Return [x, y] of the center of cell containing provided text 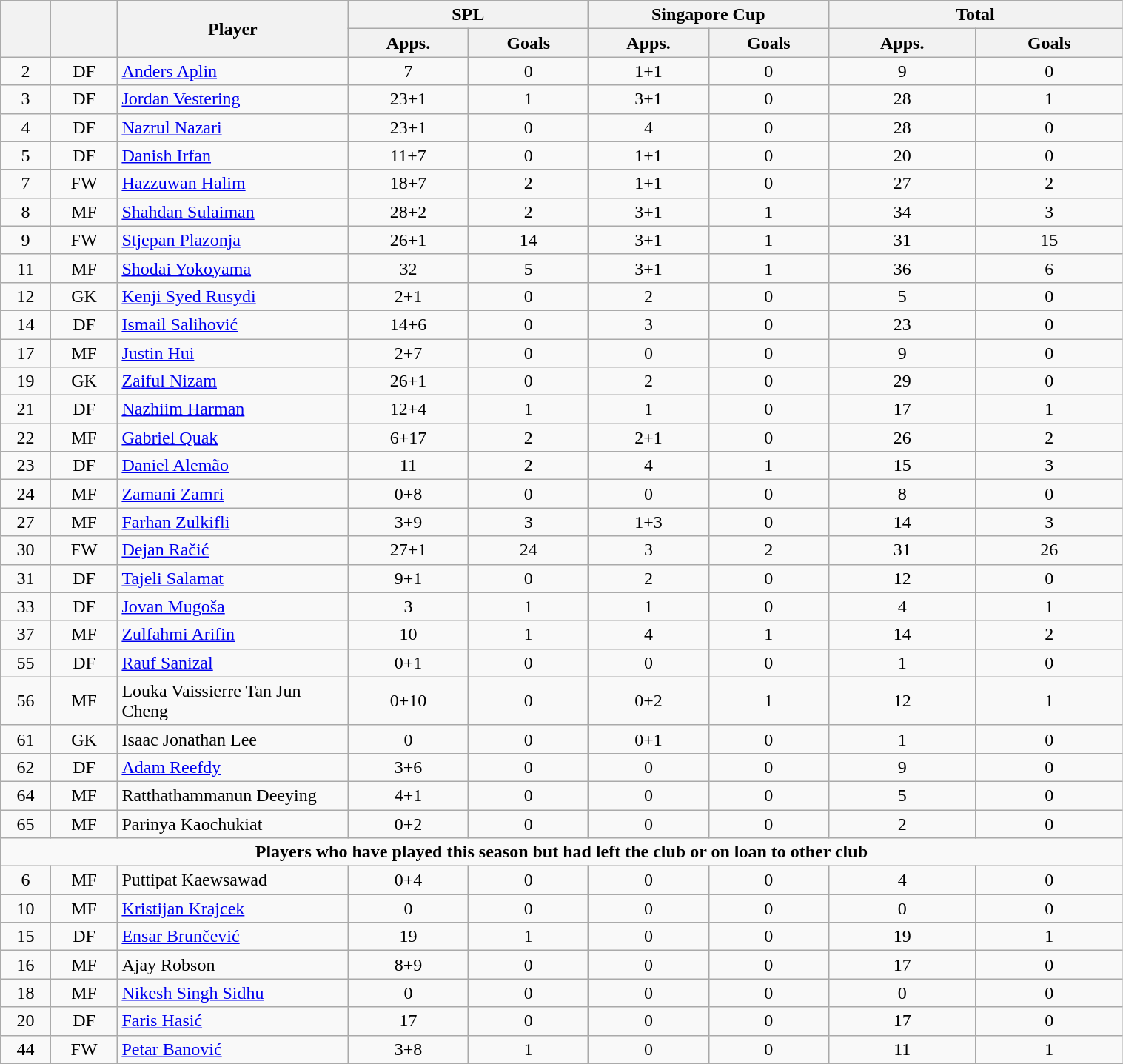
2+7 [409, 353]
Farhan Zulkifli [232, 522]
61 [26, 739]
Ensar Brunčević [232, 937]
Jordan Vestering [232, 99]
Zulfahmi Arifin [232, 635]
Kristijan Krajcek [232, 909]
3+8 [409, 1049]
Kenji Syed Rusydi [232, 296]
Zaiful Nizam [232, 381]
Player [232, 29]
3+9 [409, 522]
0+4 [409, 880]
Tajeli Salamat [232, 578]
34 [902, 212]
29 [902, 381]
Daniel Alemão [232, 466]
Petar Banović [232, 1049]
Gabriel Quak [232, 438]
32 [409, 268]
Stjepan Plazonja [232, 240]
30 [26, 550]
18+7 [409, 184]
0+10 [409, 700]
65 [26, 824]
Puttipat Kaewsawad [232, 880]
Total [976, 15]
12+4 [409, 409]
37 [26, 635]
64 [26, 795]
1+3 [648, 522]
62 [26, 767]
28+2 [409, 212]
Adam Reefdy [232, 767]
44 [26, 1049]
Players who have played this season but had left the club or on loan to other club [561, 852]
16 [26, 965]
27+1 [409, 550]
Hazzuwan Halim [232, 184]
Ratthathammanun Deeying [232, 795]
Nazrul Nazari [232, 127]
Faris Hasić [232, 1021]
Anders Aplin [232, 71]
Jovan Mugoša [232, 606]
6+17 [409, 438]
21 [26, 409]
Shahdan Sulaiman [232, 212]
36 [902, 268]
Rauf Sanizal [232, 663]
Nikesh Singh Sidhu [232, 993]
Shodai Yokoyama [232, 268]
Justin Hui [232, 353]
3+6 [409, 767]
Nazhiim Harman [232, 409]
56 [26, 700]
55 [26, 663]
Ismail Salihović [232, 324]
SPL [468, 15]
Parinya Kaochukiat [232, 824]
33 [26, 606]
Isaac Jonathan Lee [232, 739]
22 [26, 438]
18 [26, 993]
Danish Irfan [232, 155]
0+8 [409, 494]
Singapore Cup [709, 15]
11+7 [409, 155]
8+9 [409, 965]
4+1 [409, 795]
Dejan Račić [232, 550]
14+6 [409, 324]
Zamani Zamri [232, 494]
Ajay Robson [232, 965]
Louka Vaissierre Tan Jun Cheng [232, 700]
9+1 [409, 578]
